Scan for the cell matching the given text and deliver its (x, y) coordinate at center. 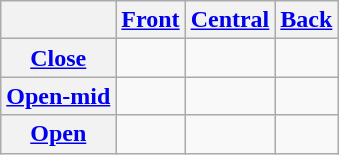
Close (58, 58)
Open (58, 134)
Open-mid (58, 96)
Front (150, 20)
Central (230, 20)
Back (306, 20)
